Return the (x, y) coordinate for the center point of the cell that contains the specified text.  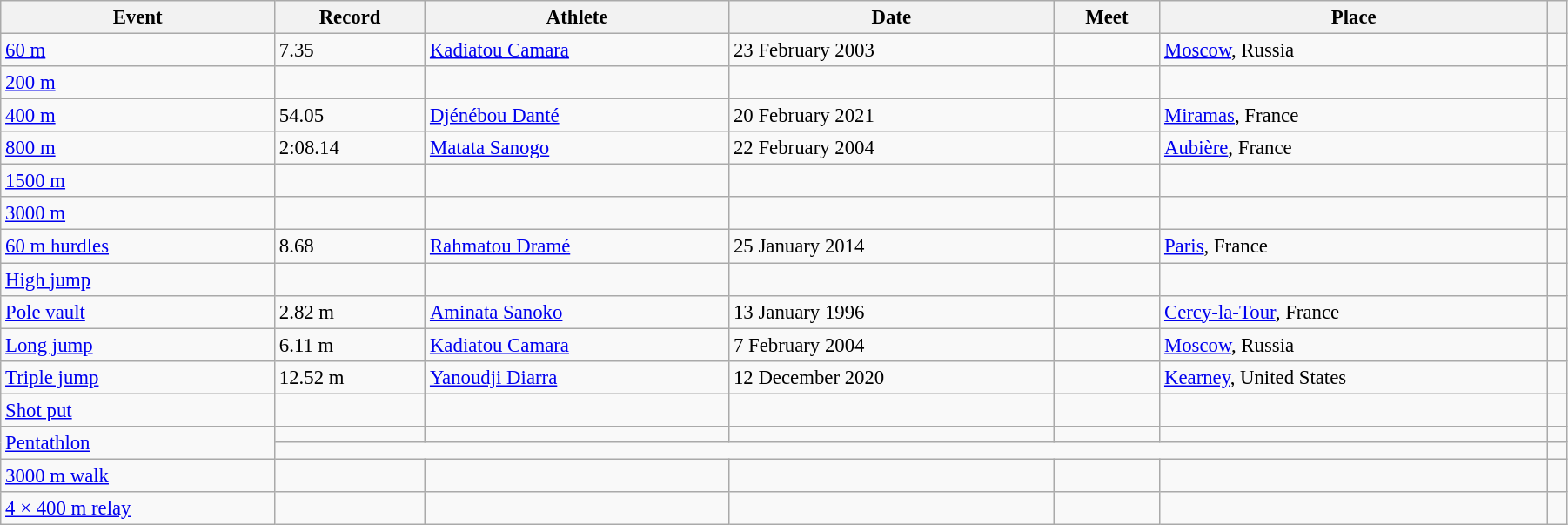
Aubière, France (1354, 148)
54.05 (350, 116)
12.52 m (350, 377)
200 m (137, 83)
Kearney, United States (1354, 377)
Athlete (578, 17)
1500 m (137, 181)
2:08.14 (350, 148)
Matata Sanogo (578, 148)
7.35 (350, 50)
Long jump (137, 345)
60 m hurdles (137, 246)
Cercy-la-Tour, France (1354, 312)
22 February 2004 (891, 148)
Date (891, 17)
25 January 2014 (891, 246)
3000 m walk (137, 475)
400 m (137, 116)
20 February 2021 (891, 116)
800 m (137, 148)
Record (350, 17)
4 × 400 m relay (137, 508)
12 December 2020 (891, 377)
Event (137, 17)
Djénébou Danté (578, 116)
Place (1354, 17)
Pole vault (137, 312)
Shot put (137, 410)
Aminata Sanoko (578, 312)
6.11 m (350, 345)
Yanoudji Diarra (578, 377)
23 February 2003 (891, 50)
Triple jump (137, 377)
7 February 2004 (891, 345)
3000 m (137, 213)
Paris, France (1354, 246)
2.82 m (350, 312)
Pentathlon (137, 443)
High jump (137, 279)
8.68 (350, 246)
Miramas, France (1354, 116)
13 January 1996 (891, 312)
Rahmatou Dramé (578, 246)
60 m (137, 50)
Meet (1107, 17)
